Output the [x, y] coordinate of the center of the cell containing the given text.  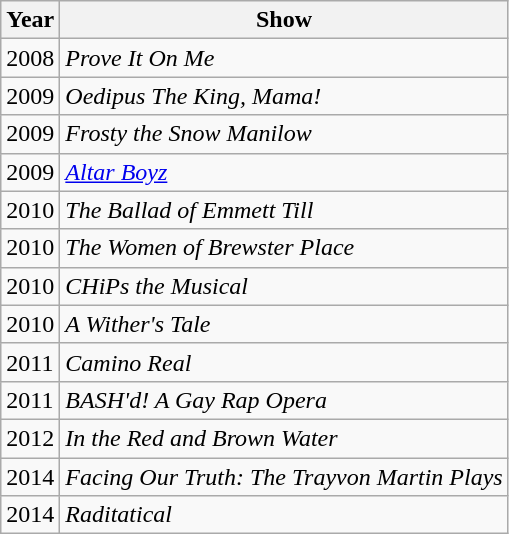
The Ballad of Emmett Till [284, 210]
2008 [30, 58]
The Women of Brewster Place [284, 248]
In the Red and Brown Water [284, 438]
Oedipus The King, Mama! [284, 96]
Altar Boyz [284, 172]
Show [284, 20]
A Wither's Tale [284, 324]
Facing Our Truth: The Trayvon Martin Plays [284, 477]
Year [30, 20]
Prove It On Me [284, 58]
Raditatical [284, 515]
Frosty the Snow Manilow [284, 134]
Camino Real [284, 362]
2012 [30, 438]
CHiPs the Musical [284, 286]
BASH'd! A Gay Rap Opera [284, 400]
